Determine the [X, Y] coordinate at the center of the cell enclosing the given text.  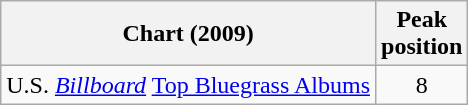
U.S. Billboard Top Bluegrass Albums [188, 85]
8 [422, 85]
Peakposition [422, 34]
Chart (2009) [188, 34]
